Capture the cell that displays the provided text and extract its (X, Y) central coordinate. 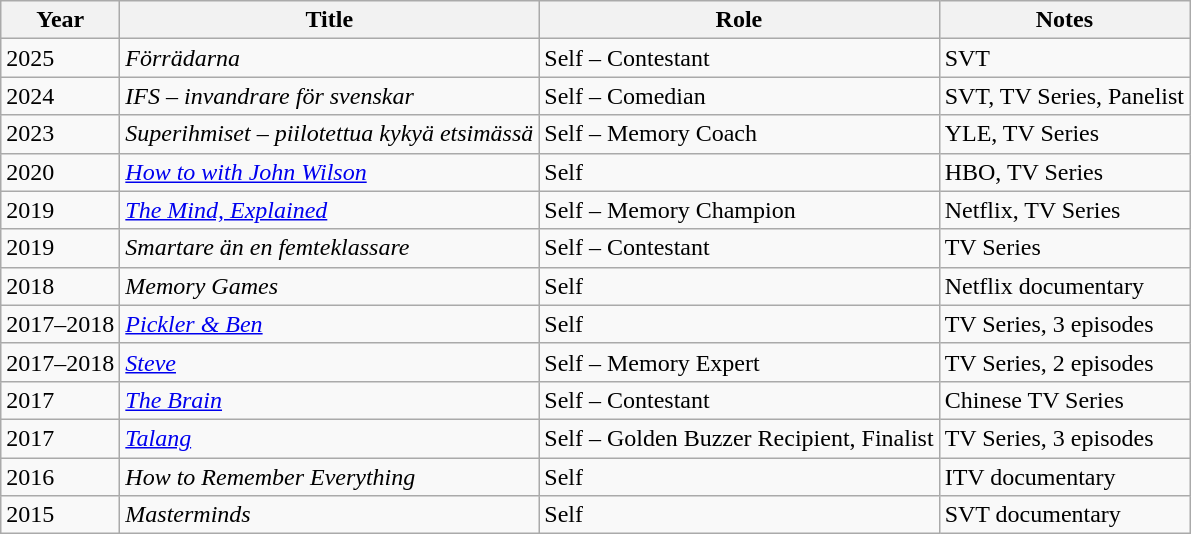
2024 (60, 96)
SVT, TV Series, Panelist (1064, 96)
Netflix documentary (1064, 286)
Notes (1064, 20)
2016 (60, 477)
Memory Games (330, 286)
2025 (60, 58)
Steve (330, 362)
Talang (330, 438)
YLE, TV Series (1064, 134)
ITV documentary (1064, 477)
TV Series (1064, 248)
How to with John Wilson (330, 172)
2020 (60, 172)
Self – Memory Coach (739, 134)
Superihmiset – piilotettua kykyä etsimässä (330, 134)
2023 (60, 134)
2015 (60, 515)
Masterminds (330, 515)
SVT (1064, 58)
Pickler & Ben (330, 324)
Self – Memory Champion (739, 210)
Self – Memory Expert (739, 362)
Netflix, TV Series (1064, 210)
Year (60, 20)
Self – Golden Buzzer Recipient, Finalist (739, 438)
SVT documentary (1064, 515)
How to Remember Everything (330, 477)
The Mind, Explained (330, 210)
The Brain (330, 400)
Self – Comedian (739, 96)
HBO, TV Series (1064, 172)
Förrädarna (330, 58)
Smartare än en femteklassare (330, 248)
Chinese TV Series (1064, 400)
Title (330, 20)
TV Series, 2 episodes (1064, 362)
Role (739, 20)
2018 (60, 286)
IFS – invandrare för svenskar (330, 96)
